From the cell containing the given text, extract its center point as (x, y) coordinate. 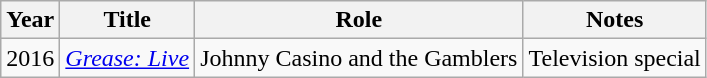
Television special (614, 58)
Notes (614, 20)
Year (30, 20)
Johnny Casino and the Gamblers (359, 58)
Title (128, 20)
2016 (30, 58)
Role (359, 20)
Grease: Live (128, 58)
